Locate the cell with the specified text and output its [X, Y] center coordinate. 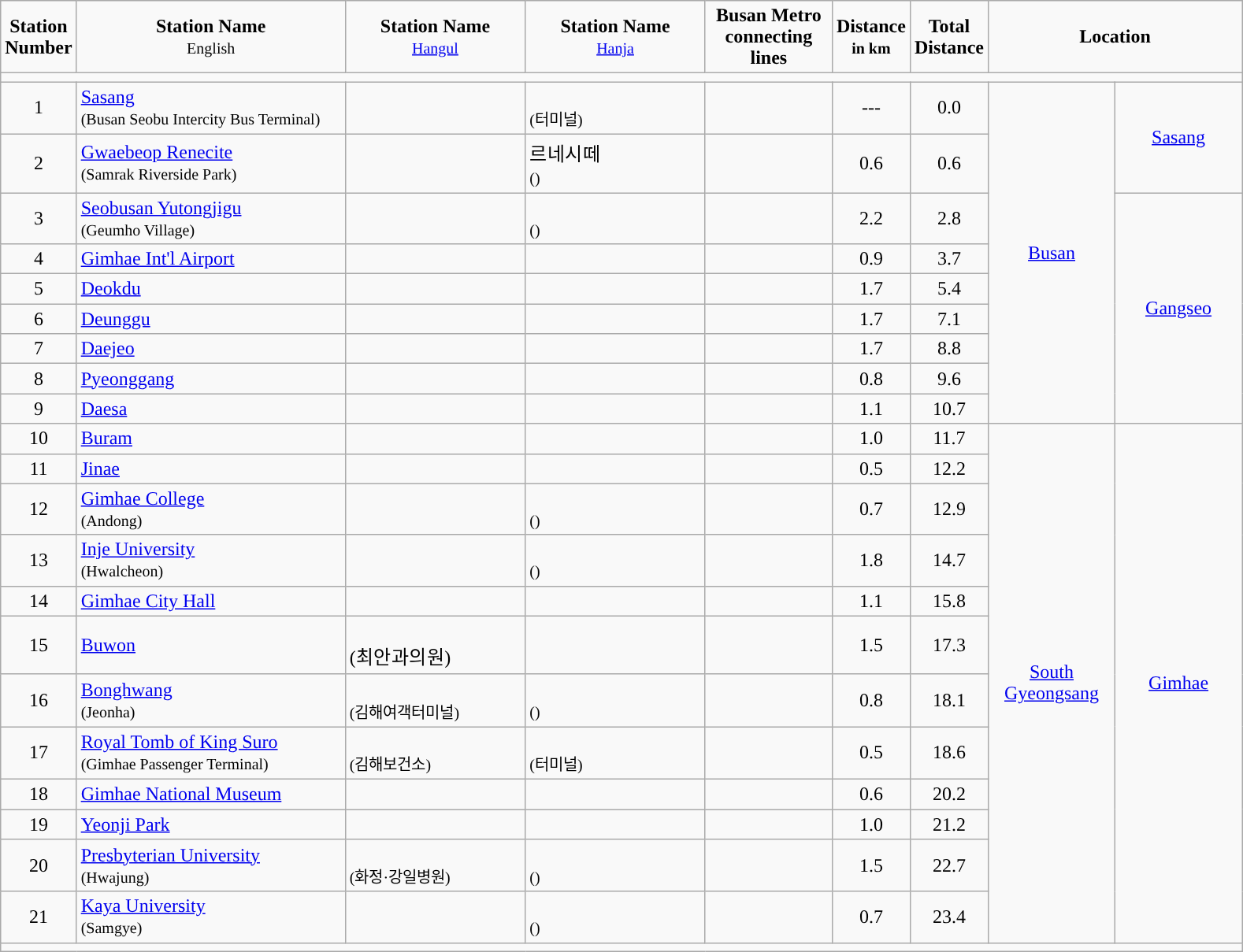
11.7 [948, 439]
Busan Metro connecting lines [769, 37]
(최안과의원) [435, 645]
18.1 [948, 701]
12 [39, 509]
Station NameHangul [435, 37]
Deokdu [211, 289]
(김해보건소) [435, 753]
Buram [211, 439]
21 [39, 917]
6 [39, 319]
Deunggu [211, 319]
5.4 [948, 289]
Buwon [211, 645]
12.9 [948, 509]
18.6 [948, 753]
3 [39, 217]
10.7 [948, 409]
2.2 [871, 217]
Jinae [211, 469]
2 [39, 163]
Gimhae College(Andong) [211, 509]
Gimhae Int'l Airport [211, 259]
14 [39, 601]
Gimhae City Hall [211, 601]
Pyeonggang [211, 379]
9 [39, 409]
13 [39, 561]
20.2 [948, 794]
Daejeo [211, 349]
11 [39, 469]
Bonghwang(Jeonha) [211, 701]
4 [39, 259]
17 [39, 753]
3.7 [948, 259]
1.8 [871, 561]
Daesa [211, 409]
Seobusan Yutongjigu(Geumho Village) [211, 217]
르네시떼() [616, 163]
Gwaebeop Renecite(Samrak Riverside Park) [211, 163]
Station NameEnglish [211, 37]
Sasang [1178, 137]
StationNumber [39, 37]
Gimhae National Museum [211, 794]
1 [39, 109]
16 [39, 701]
Distancein km [871, 37]
8 [39, 379]
Royal Tomb of King Suro(Gimhae Passenger Terminal) [211, 753]
14.7 [948, 561]
Busan [1051, 253]
17.3 [948, 645]
7.1 [948, 319]
15 [39, 645]
22.7 [948, 866]
(김해여객터미널) [435, 701]
Sasang(Busan Seobu Intercity Bus Terminal) [211, 109]
2.8 [948, 217]
--- [871, 109]
0.0 [948, 109]
Presbyterian University(Hwajung) [211, 866]
9.6 [948, 379]
20 [39, 866]
18 [39, 794]
(화정·강일병원) [435, 866]
10 [39, 439]
Gangseo [1178, 307]
12.2 [948, 469]
8.8 [948, 349]
0.9 [871, 259]
Kaya University(Samgye) [211, 917]
21.2 [948, 824]
15.8 [948, 601]
Yeonji Park [211, 824]
19 [39, 824]
23.4 [948, 917]
Inje University(Hwalcheon) [211, 561]
Gimhae [1178, 683]
7 [39, 349]
South Gyeongsang [1051, 683]
Location [1115, 37]
Station NameHanja [616, 37]
TotalDistance [948, 37]
5 [39, 289]
